Return the (X, Y) coordinate for the center point of the cell that contains the specified text.  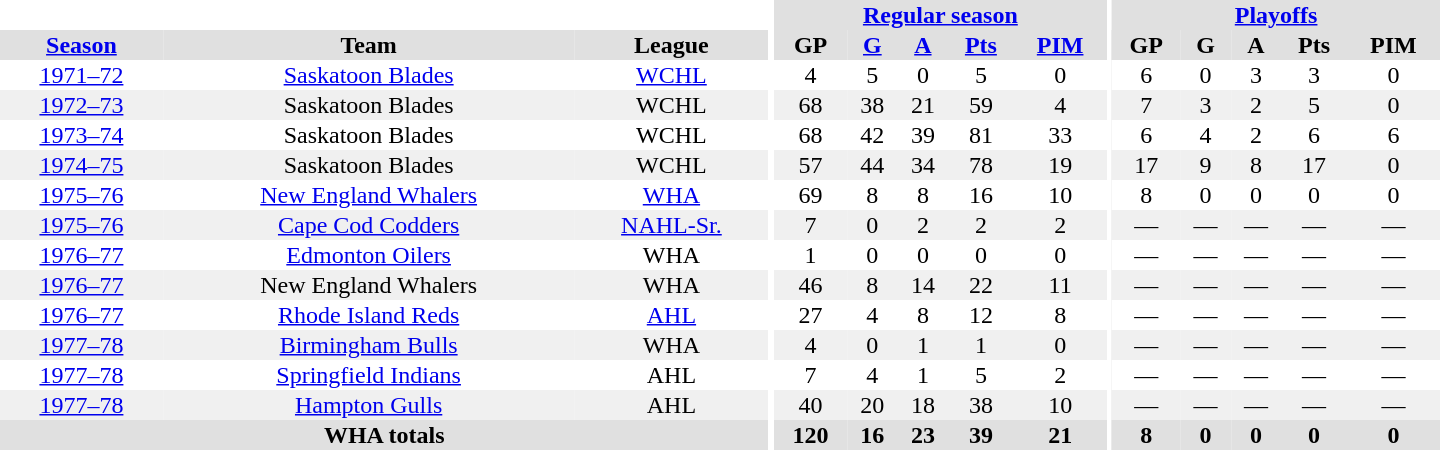
12 (981, 315)
57 (810, 165)
18 (924, 405)
1974–75 (82, 165)
Birmingham Bulls (369, 345)
19 (1060, 165)
1972–73 (82, 105)
42 (872, 135)
20 (872, 405)
120 (810, 435)
Season (82, 45)
Regular season (940, 15)
22 (981, 285)
Rhode Island Reds (369, 315)
League (671, 45)
78 (981, 165)
33 (1060, 135)
34 (924, 165)
14 (924, 285)
Edmonton Oilers (369, 255)
1971–72 (82, 75)
46 (810, 285)
59 (981, 105)
11 (1060, 285)
23 (924, 435)
1973–74 (82, 135)
Team (369, 45)
69 (810, 195)
40 (810, 405)
Cape Cod Codders (369, 225)
9 (1206, 165)
44 (872, 165)
81 (981, 135)
Playoffs (1276, 15)
NAHL-Sr. (671, 225)
WHA totals (384, 435)
Hampton Gulls (369, 405)
27 (810, 315)
Springfield Indians (369, 375)
